From the cell containing the given text, extract its center point as [x, y] coordinate. 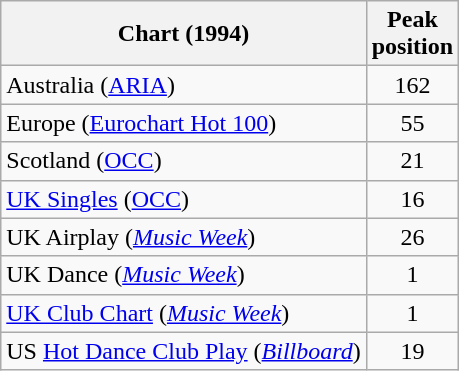
UK Club Chart (Music Week) [184, 313]
16 [412, 199]
US Hot Dance Club Play (Billboard) [184, 351]
Scotland (OCC) [184, 161]
55 [412, 123]
26 [412, 237]
162 [412, 85]
UK Dance (Music Week) [184, 275]
Peakposition [412, 34]
21 [412, 161]
19 [412, 351]
Europe (Eurochart Hot 100) [184, 123]
Chart (1994) [184, 34]
Australia (ARIA) [184, 85]
UK Airplay (Music Week) [184, 237]
UK Singles (OCC) [184, 199]
